Detect which cell encompasses the target text, then output its (x, y) center coordinate. 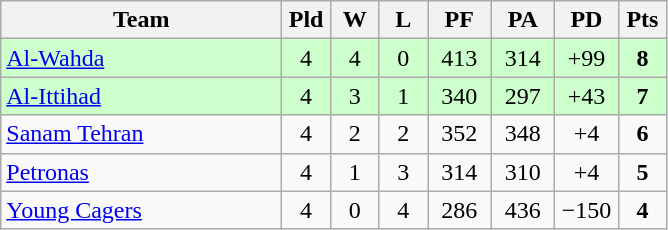
340 (460, 96)
Sanam Tehran (142, 134)
348 (523, 134)
413 (460, 58)
Pld (306, 20)
297 (523, 96)
PF (460, 20)
352 (460, 134)
PD (587, 20)
Al-Wahda (142, 58)
Pts (642, 20)
L (404, 20)
−150 (587, 210)
+43 (587, 96)
5 (642, 172)
310 (523, 172)
Petronas (142, 172)
+99 (587, 58)
PA (523, 20)
W (354, 20)
Young Cagers (142, 210)
8 (642, 58)
286 (460, 210)
6 (642, 134)
436 (523, 210)
Team (142, 20)
7 (642, 96)
Al-Ittihad (142, 96)
